Extract the (x, y) coordinate from the center of the cell holding the provided text.  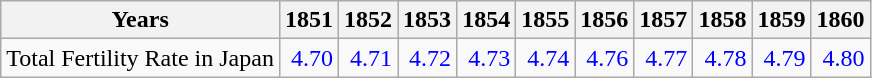
1855 (546, 20)
1860 (840, 20)
1859 (782, 20)
1858 (722, 20)
4.78 (722, 58)
Years (140, 20)
4.74 (546, 58)
4.71 (368, 58)
4.79 (782, 58)
1852 (368, 20)
4.76 (604, 58)
1857 (664, 20)
1853 (428, 20)
1851 (308, 20)
1856 (604, 20)
4.77 (664, 58)
4.80 (840, 58)
Total Fertility Rate in Japan (140, 58)
4.73 (486, 58)
4.70 (308, 58)
4.72 (428, 58)
1854 (486, 20)
